Find where the given text appears and provide that cell's center as [X, Y] coordinate. 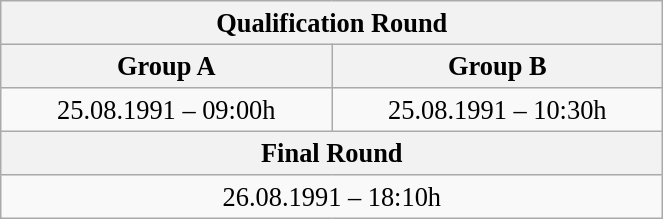
25.08.1991 – 09:00h [166, 109]
25.08.1991 – 10:30h [498, 109]
26.08.1991 – 18:10h [332, 197]
Group B [498, 66]
Qualification Round [332, 22]
Group A [166, 66]
Final Round [332, 153]
